Return (X, Y) of the center of cell containing provided text 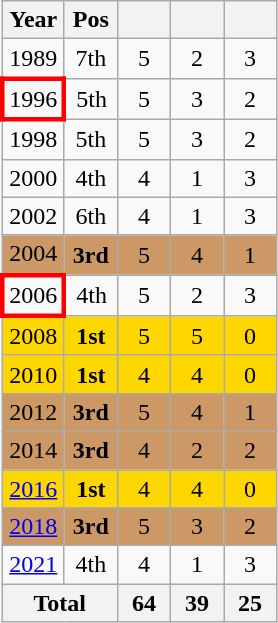
2000 (33, 178)
Total (60, 603)
1998 (33, 139)
2014 (33, 450)
2021 (33, 565)
1996 (33, 98)
Pos (90, 20)
6th (90, 216)
2002 (33, 216)
25 (250, 603)
2006 (33, 296)
2018 (33, 527)
2004 (33, 255)
7th (90, 59)
1989 (33, 59)
39 (196, 603)
64 (144, 603)
2016 (33, 489)
2008 (33, 336)
Year (33, 20)
2012 (33, 412)
2010 (33, 374)
